Provide the (x, y) coordinate of the cell's center where the given text is located.  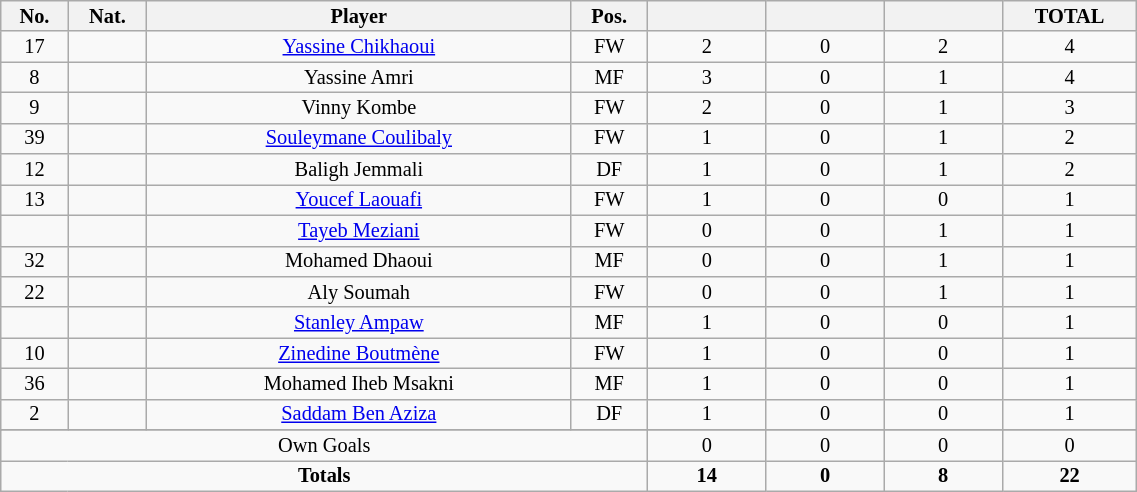
Tayeb Meziani (359, 230)
Own Goals (324, 446)
Saddam Ben Aziza (359, 414)
36 (34, 384)
Mohamed Iheb Msakni (359, 384)
Souleymane Coulibaly (359, 138)
Pos. (610, 16)
Totals (324, 476)
Stanley Ampaw (359, 322)
17 (34, 46)
12 (34, 170)
13 (34, 200)
Youcef Laouafi (359, 200)
Baligh Jemmali (359, 170)
Yassine Chikhaoui (359, 46)
39 (34, 138)
Mohamed Dhaoui (359, 262)
9 (34, 108)
Player (359, 16)
14 (707, 476)
Vinny Kombe (359, 108)
10 (34, 354)
Nat. (108, 16)
No. (34, 16)
Zinedine Boutmène (359, 354)
TOTAL (1070, 16)
Aly Soumah (359, 292)
32 (34, 262)
Yassine Amri (359, 78)
